Return the [x, y] coordinate for the center point of the cell that contains the specified text.  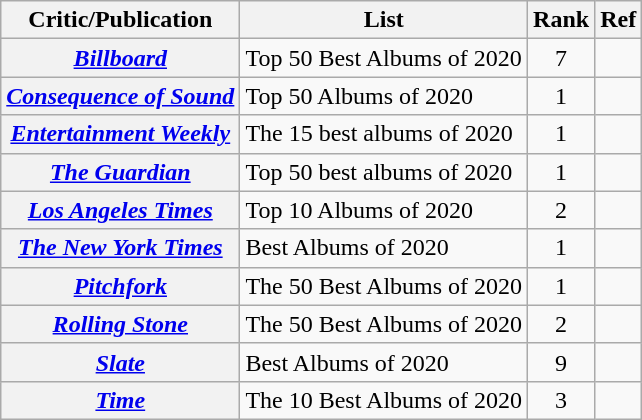
Ref [618, 20]
The Guardian [120, 172]
The 10 Best Albums of 2020 [384, 400]
Rank [562, 20]
Consequence of Sound [120, 96]
Time [120, 400]
Top 50 best albums of 2020 [384, 172]
Top 10 Albums of 2020 [384, 210]
7 [562, 58]
The 15 best albums of 2020 [384, 134]
3 [562, 400]
The New York Times [120, 248]
9 [562, 362]
Entertainment Weekly [120, 134]
Top 50 Best Albums of 2020 [384, 58]
Billboard [120, 58]
Rolling Stone [120, 324]
List [384, 20]
Los Angeles Times [120, 210]
Slate [120, 362]
Top 50 Albums of 2020 [384, 96]
Critic/Publication [120, 20]
Pitchfork [120, 286]
